For the text-containing cell, return its midpoint in (X, Y) coordinate format. 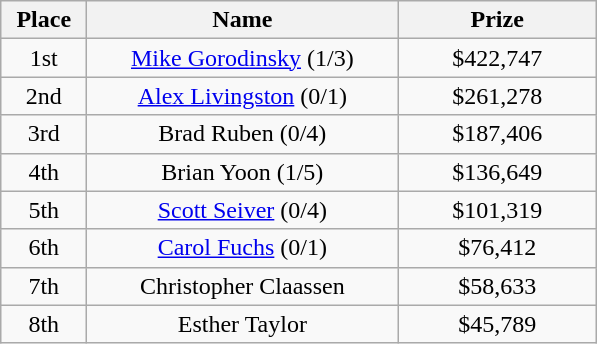
Brian Yoon (1/5) (242, 172)
Mike Gorodinsky (1/3) (242, 58)
Alex Livingston (0/1) (242, 96)
Prize (498, 20)
Name (242, 20)
$101,319 (498, 210)
$136,649 (498, 172)
$261,278 (498, 96)
3rd (44, 134)
8th (44, 324)
Brad Ruben (0/4) (242, 134)
Place (44, 20)
$45,789 (498, 324)
$76,412 (498, 248)
$58,633 (498, 286)
5th (44, 210)
7th (44, 286)
$187,406 (498, 134)
2nd (44, 96)
Esther Taylor (242, 324)
Christopher Claassen (242, 286)
$422,747 (498, 58)
Scott Seiver (0/4) (242, 210)
6th (44, 248)
Carol Fuchs (0/1) (242, 248)
1st (44, 58)
4th (44, 172)
